Capture the cell that displays the provided text and extract its [X, Y] central coordinate. 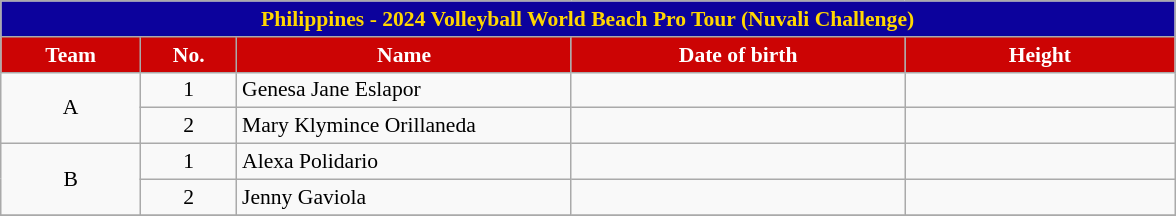
Date of birth [738, 55]
Height [1040, 55]
Name [404, 55]
A [71, 108]
Team [71, 55]
Genesa Jane Eslapor [404, 90]
Mary Klymince Orillaneda [404, 126]
B [71, 180]
Alexa Polidario [404, 162]
Philippines - 2024 Volleyball World Beach Pro Tour (Nuvali Challenge) [588, 19]
Jenny Gaviola [404, 197]
No. [188, 55]
